Identify which cell holds the provided text, then report its [x, y] central coordinate. 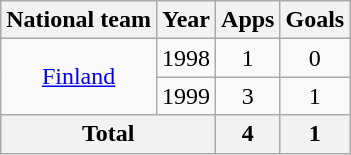
4 [248, 134]
3 [248, 96]
1998 [186, 58]
National team [79, 20]
Finland [79, 77]
1999 [186, 96]
Apps [248, 20]
Total [108, 134]
Year [186, 20]
Goals [315, 20]
0 [315, 58]
